Extract the (X, Y) coordinate from the center of the cell holding the provided text.  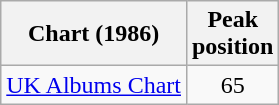
Chart (1986) (94, 34)
UK Albums Chart (94, 85)
Peakposition (232, 34)
65 (232, 85)
